Determine the [x, y] coordinate at the center of the cell enclosing the given text.  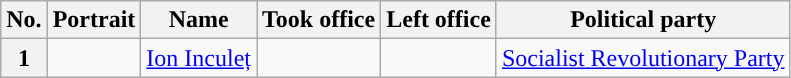
1 [24, 58]
Socialist Revolutionary Party [643, 58]
Took office [319, 20]
Name [199, 20]
Portrait [94, 20]
Left office [439, 20]
Ion Inculeț [199, 58]
Political party [643, 20]
No. [24, 20]
